Locate the cell with the specified text and output its [x, y] center coordinate. 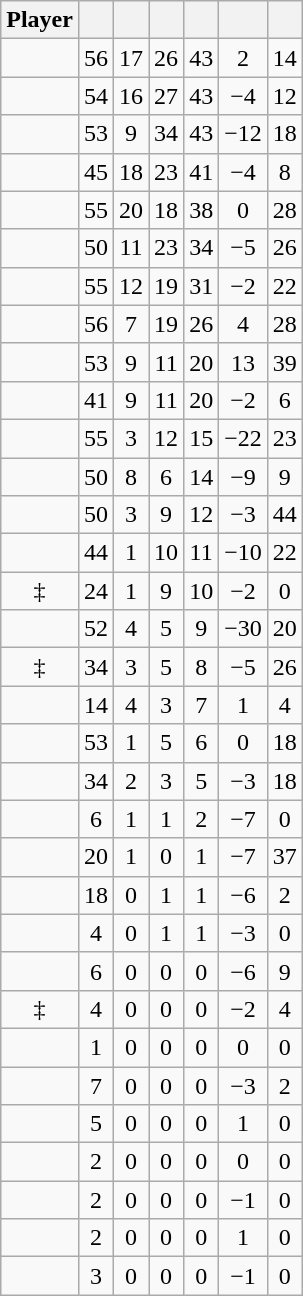
38 [202, 210]
37 [284, 857]
52 [96, 629]
−9 [244, 477]
39 [284, 362]
−30 [244, 629]
54 [96, 96]
Player [40, 20]
17 [132, 58]
−22 [244, 438]
−12 [244, 134]
31 [202, 286]
15 [202, 438]
16 [132, 96]
45 [96, 172]
24 [96, 591]
−10 [244, 553]
13 [244, 362]
27 [166, 96]
